Return [x, y] of the center of cell containing provided text 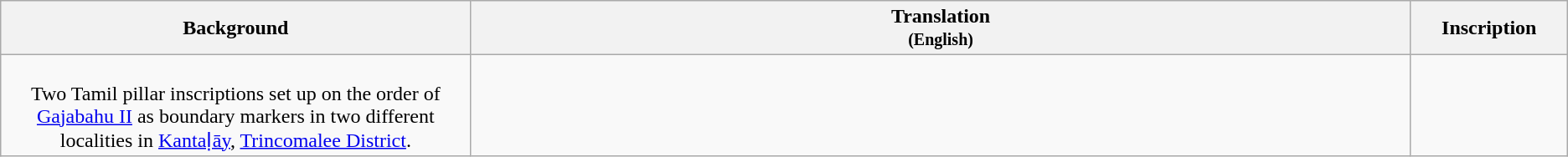
Background [236, 28]
Two Tamil pillar inscriptions set up on the order of Gajabahu II as boundary markers in two different localities in Kantaḷāy, Trincomalee District. [236, 105]
Translation(English) [941, 28]
Inscription [1489, 28]
